Pinpoint the cell where the given text exists, returning its (X, Y) midpoint coordinate. 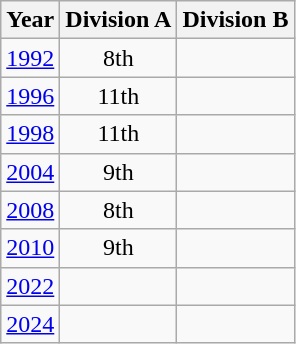
1992 (30, 58)
1996 (30, 96)
1998 (30, 134)
2024 (30, 324)
2010 (30, 248)
2004 (30, 172)
Division A (118, 20)
Year (30, 20)
2008 (30, 210)
Division B (236, 20)
2022 (30, 286)
